Pinpoint the cell where the given text exists, returning its (x, y) midpoint coordinate. 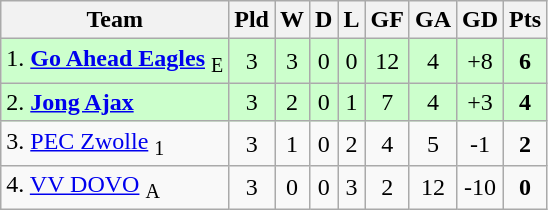
-10 (480, 188)
Team (115, 20)
W (292, 20)
-1 (480, 143)
7 (387, 102)
GD (480, 20)
5 (432, 143)
Pld (252, 20)
4. VV DOVO A (115, 188)
GA (432, 20)
GF (387, 20)
L (352, 20)
+3 (480, 102)
D (324, 20)
+8 (480, 61)
3. PEC Zwolle 1 (115, 143)
Pts (526, 20)
6 (526, 61)
2. Jong Ajax (115, 102)
1. Go Ahead Eagles E (115, 61)
